Find where the given text appears and provide that cell's center as [x, y] coordinate. 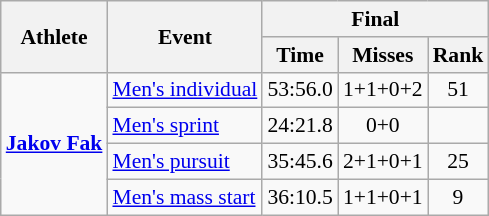
24:21.8 [300, 126]
2+1+0+1 [383, 162]
Rank [458, 55]
1+1+0+1 [383, 197]
Men's sprint [184, 126]
Time [300, 55]
51 [458, 90]
25 [458, 162]
Jakov Fak [54, 143]
53:56.0 [300, 90]
35:45.6 [300, 162]
Final [375, 19]
Men's mass start [184, 197]
Men's pursuit [184, 162]
Event [184, 36]
Men's individual [184, 90]
0+0 [383, 126]
36:10.5 [300, 197]
9 [458, 197]
Misses [383, 55]
1+1+0+2 [383, 90]
Athlete [54, 36]
